From the cell containing the given text, extract its center point as (X, Y) coordinate. 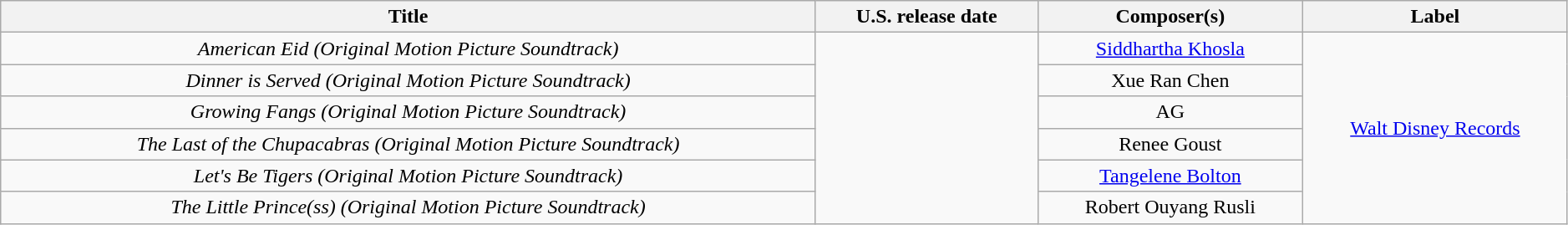
Siddhartha Khosla (1170, 49)
Walt Disney Records (1435, 128)
Growing Fangs (Original Motion Picture Soundtrack) (408, 112)
Let's Be Tigers (Original Motion Picture Soundtrack) (408, 176)
The Little Prince(ss) (Original Motion Picture Soundtrack) (408, 207)
Xue Ran Chen (1170, 80)
Renee Goust (1170, 144)
Tangelene Bolton (1170, 176)
American Eid (Original Motion Picture Soundtrack) (408, 49)
The Last of the Chupacabras (Original Motion Picture Soundtrack) (408, 144)
Composer(s) (1170, 17)
Title (408, 17)
AG (1170, 112)
Label (1435, 17)
Robert Ouyang Rusli (1170, 207)
U.S. release date (926, 17)
Dinner is Served (Original Motion Picture Soundtrack) (408, 80)
